Provide the (x, y) coordinate of the cell's center where the given text is located.  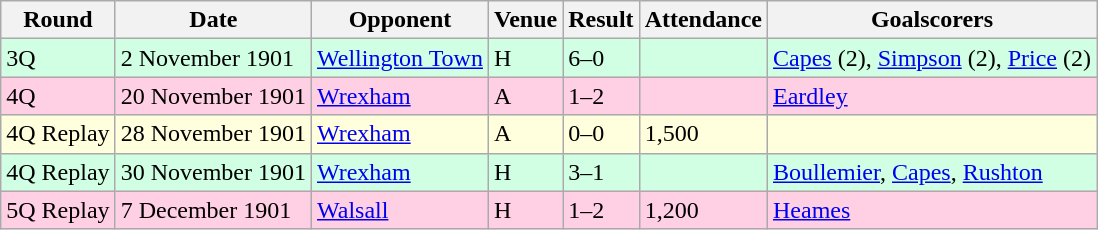
Round (58, 20)
28 November 1901 (213, 134)
7 December 1901 (213, 210)
1,200 (703, 210)
6–0 (601, 58)
Date (213, 20)
3–1 (601, 172)
Wellington Town (400, 58)
0–0 (601, 134)
1,500 (703, 134)
Boullemier, Capes, Rushton (932, 172)
Eardley (932, 96)
Venue (525, 20)
Attendance (703, 20)
30 November 1901 (213, 172)
Goalscorers (932, 20)
Walsall (400, 210)
Result (601, 20)
4Q (58, 96)
2 November 1901 (213, 58)
Capes (2), Simpson (2), Price (2) (932, 58)
3Q (58, 58)
Opponent (400, 20)
Heames (932, 210)
20 November 1901 (213, 96)
5Q Replay (58, 210)
